Scan for the cell matching the given text and deliver its [X, Y] coordinate at center. 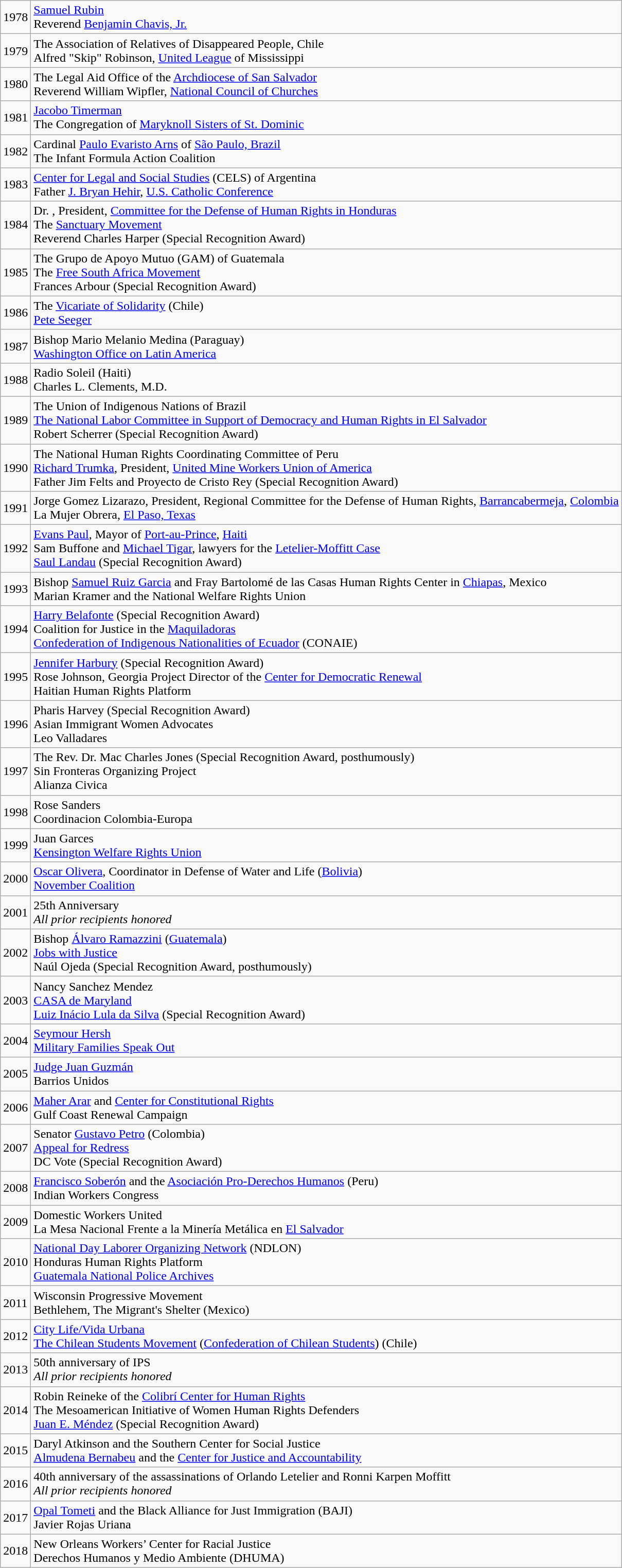
City Life/Vida UrbanaThe Chilean Students Movement (Confederation of Chilean Students) (Chile) [326, 1336]
1986 [15, 313]
Pharis Harvey (Special Recognition Award)Asian Immigrant Women AdvocatesLeo Valladares [326, 724]
Bishop Samuel Ruiz Garcia and Fray Bartolomé de las Casas Human Rights Center in Chiapas, MexicoMarian Kramer and the National Welfare Rights Union [326, 589]
Jacobo TimermanThe Congregation of Maryknoll Sisters of St. Dominic [326, 117]
Maher Arar and Center for Constitutional RightsGulf Coast Renewal Campaign [326, 1107]
2007 [15, 1148]
1995 [15, 677]
2017 [15, 1517]
2006 [15, 1107]
2000 [15, 879]
1998 [15, 812]
Evans Paul, Mayor of Port-au-Prince, HaitiSam Buffone and Michael Tigar, lawyers for the Letelier-Moffitt CaseSaul Landau (Special Recognition Award) [326, 549]
Opal Tometi and the Black Alliance for Just Immigration (BAJI)Javier Rojas Uriana [326, 1517]
1982 [15, 151]
Bishop Álvaro Ramazzini (Guatemala)Jobs with JusticeNaúl Ojeda (Special Recognition Award, posthumously) [326, 953]
1987 [15, 346]
Nancy Sanchez MendezCASA de MarylandLuiz Inácio Lula da Silva (Special Recognition Award) [326, 1000]
Samuel RubinReverend Benjamin Chavis, Jr. [326, 17]
1993 [15, 589]
2001 [15, 912]
2016 [15, 1484]
1997 [15, 771]
2004 [15, 1041]
40th anniversary of the assassinations of Orlando Letelier and Ronni Karpen MoffittAll prior recipients honored [326, 1484]
The Association of Relatives of Disappeared People, ChileAlfred "Skip" Robinson, United League of Mississippi [326, 50]
1979 [15, 50]
Harry Belafonte (Special Recognition Award)Coalition for Justice in the MaquiladorasConfederation of Indigenous Nationalities of Ecuador (CONAIE) [326, 629]
2010 [15, 1262]
1989 [15, 420]
2018 [15, 1551]
2015 [15, 1450]
2011 [15, 1303]
National Day Laborer Organizing Network (NDLON)Honduras Human Rights PlatformGuatemala National Police Archives [326, 1262]
Radio Soleil (Haiti)Charles L. Clements, M.D. [326, 380]
2003 [15, 1000]
1985 [15, 272]
Francisco Soberón and the Asociación Pro-Derechos Humanos (Peru)Indian Workers Congress [326, 1189]
2012 [15, 1336]
2014 [15, 1410]
2005 [15, 1073]
1978 [15, 17]
Domestic Workers UnitedLa Mesa Nacional Frente a la Minería Metálica en El Salvador [326, 1222]
Seymour HershMilitary Families Speak Out [326, 1041]
Jorge Gomez Lizarazo, President, Regional Committee for the Defense of Human Rights, Barrancabermeja, ColombiaLa Mujer Obrera, El Paso, Texas [326, 508]
The Vicariate of Solidarity (Chile)Pete Seeger [326, 313]
Jennifer Harbury (Special Recognition Award)Rose Johnson, Georgia Project Director of the Center for Democratic RenewalHaitian Human Rights Platform [326, 677]
50th anniversary of IPSAll prior recipients honored [326, 1370]
Oscar Olivera, Coordinator in Defense of Water and Life (Bolivia)November Coalition [326, 879]
2013 [15, 1370]
Center for Legal and Social Studies (CELS) of ArgentinaFather J. Bryan Hehir, U.S. Catholic Conference [326, 184]
Bishop Mario Melanio Medina (Paraguay)Washington Office on Latin America [326, 346]
Daryl Atkinson and the Southern Center for Social JusticeAlmudena Bernabeu and the Center for Justice and Accountability [326, 1450]
2008 [15, 1189]
1996 [15, 724]
1981 [15, 117]
1984 [15, 225]
1983 [15, 184]
The Grupo de Apoyo Mutuo (GAM) of GuatemalaThe Free South Africa MovementFrances Arbour (Special Recognition Award) [326, 272]
25th AnniversaryAll prior recipients honored [326, 912]
Rose SandersCoordinacion Colombia-Europa [326, 812]
Senator Gustavo Petro (Colombia)Appeal for RedressDC Vote (Special Recognition Award) [326, 1148]
1994 [15, 629]
1991 [15, 508]
New Orleans Workers’ Center for Racial JusticeDerechos Humanos y Medio Ambiente (DHUMA) [326, 1551]
1980 [15, 84]
1990 [15, 467]
Juan GarcesKensington Welfare Rights Union [326, 845]
Judge Juan GuzmánBarrios Unidos [326, 1073]
The Legal Aid Office of the Archdiocese of San SalvadorReverend William Wipfler, National Council of Churches [326, 84]
The Rev. Dr. Mac Charles Jones (Special Recognition Award, posthumously)Sin Fronteras Organizing ProjectAlianza Civica [326, 771]
Dr. , President, Committee for the Defense of Human Rights in HondurasThe Sanctuary MovementReverend Charles Harper (Special Recognition Award) [326, 225]
1988 [15, 380]
1999 [15, 845]
Cardinal Paulo Evaristo Arns of São Paulo, BrazilThe Infant Formula Action Coalition [326, 151]
2009 [15, 1222]
1992 [15, 549]
Wisconsin Progressive MovementBethlehem, The Migrant's Shelter (Mexico) [326, 1303]
2002 [15, 953]
